Pinpoint the cell where the given text exists, returning its (X, Y) midpoint coordinate. 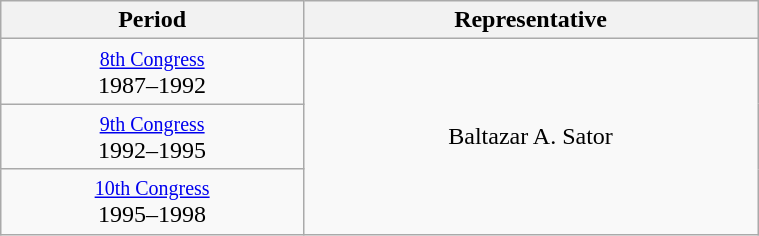
9th Congress1992–1995 (152, 136)
Baltazar A. Sator (530, 136)
10th Congress1995–1998 (152, 202)
8th Congress1987–1992 (152, 72)
Representative (530, 20)
Period (152, 20)
